Pinpoint the cell where the given text exists, returning its (X, Y) midpoint coordinate. 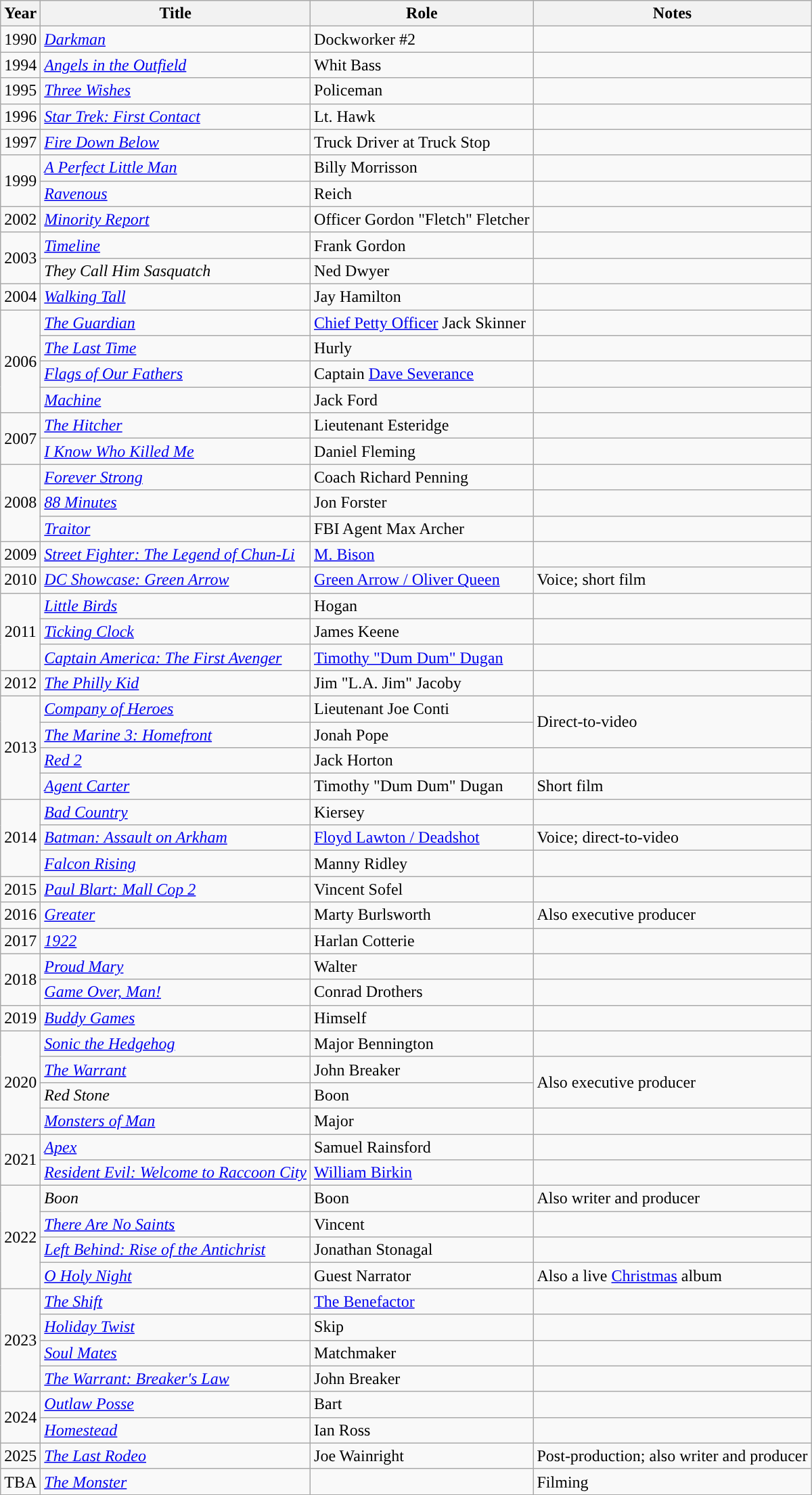
2021 (20, 1160)
2025 (20, 1456)
2012 (20, 683)
2022 (20, 1237)
2016 (20, 915)
They Call Him Sasquatch (176, 271)
James Keene (422, 631)
Whit Bass (422, 65)
Traitor (176, 529)
Three Wishes (176, 91)
Jonah Pope (422, 734)
Title (176, 14)
88 Minutes (176, 503)
Company of Heroes (176, 709)
Monsters of Man (176, 1121)
Joe Wainright (422, 1456)
Chief Petty Officer Jack Skinner (422, 323)
2004 (20, 296)
2019 (20, 1018)
1990 (20, 39)
2007 (20, 439)
Kiersey (422, 812)
2010 (20, 580)
Notes (673, 14)
Voice; direct-to-video (673, 838)
M. Bison (422, 554)
Angels in the Outfield (176, 65)
2018 (20, 979)
Machine (176, 400)
Lieutenant Joe Conti (422, 709)
Minority Report (176, 219)
Game Over, Man! (176, 992)
Apex (176, 1147)
Manny Ridley (422, 864)
2009 (20, 554)
Homestead (176, 1430)
2006 (20, 361)
Also a live Christmas album (673, 1276)
Holiday Twist (176, 1327)
Forever Strong (176, 477)
Dockworker #2 (422, 39)
Daniel Fleming (422, 451)
Ticking Clock (176, 631)
Bart (422, 1404)
1999 (20, 181)
2023 (20, 1340)
The Benefactor (422, 1301)
Timeline (176, 245)
Lieutenant Esteridge (422, 426)
Post-production; also writer and producer (673, 1456)
Bad Country (176, 812)
Agent Carter (176, 786)
The Warrant (176, 1069)
Major Bennington (422, 1044)
Reich (422, 194)
The Marine 3: Homefront (176, 734)
Greater (176, 915)
Captain Dave Severance (422, 374)
DC Showcase: Green Arrow (176, 580)
2011 (20, 631)
There Are No Saints (176, 1224)
2003 (20, 258)
1994 (20, 65)
O Holy Night (176, 1276)
1995 (20, 91)
Truck Driver at Truck Stop (422, 142)
Soul Mates (176, 1353)
Red 2 (176, 761)
Jack Ford (422, 400)
2014 (20, 838)
1922 (176, 941)
2024 (20, 1417)
1997 (20, 142)
Falcon Rising (176, 864)
The Last Rodeo (176, 1456)
Left Behind: Rise of the Antichrist (176, 1250)
Star Trek: First Contact (176, 116)
Walking Tall (176, 296)
The Monster (176, 1481)
Flags of Our Fathers (176, 374)
Frank Gordon (422, 245)
Fire Down Below (176, 142)
The Guardian (176, 323)
I Know Who Killed Me (176, 451)
2017 (20, 941)
Matchmaker (422, 1353)
Year (20, 14)
The Hitcher (176, 426)
Jim "L.A. Jim" Jacoby (422, 683)
Conrad Drothers (422, 992)
Hogan (422, 606)
Street Fighter: The Legend of Chun-Li (176, 554)
The Warrant: Breaker's Law (176, 1379)
2015 (20, 889)
The Shift (176, 1301)
Billy Morrisson (422, 168)
Also writer and producer (673, 1199)
TBA (20, 1481)
Filming (673, 1481)
Green Arrow / Oliver Queen (422, 580)
Sonic the Hedgehog (176, 1044)
The Philly Kid (176, 683)
Ned Dwyer (422, 271)
Lt. Hawk (422, 116)
Harlan Cotterie (422, 941)
Policeman (422, 91)
1996 (20, 116)
Officer Gordon "Fletch" Fletcher (422, 219)
Jonathan Stonagal (422, 1250)
Outlaw Posse (176, 1404)
William Birkin (422, 1173)
The Last Time (176, 349)
Proud Mary (176, 966)
2013 (20, 747)
Vincent Sofel (422, 889)
Role (422, 14)
Jon Forster (422, 503)
Ian Ross (422, 1430)
Samuel Rainsford (422, 1147)
Hurly (422, 349)
Direct-to-video (673, 721)
Major (422, 1121)
2002 (20, 219)
Short film (673, 786)
2008 (20, 503)
Little Birds (176, 606)
Floyd Lawton / Deadshot (422, 838)
Guest Narrator (422, 1276)
Buddy Games (176, 1018)
Marty Burlsworth (422, 915)
Jay Hamilton (422, 296)
Jack Horton (422, 761)
2020 (20, 1082)
Skip (422, 1327)
Coach Richard Penning (422, 477)
Darkman (176, 39)
Paul Blart: Mall Cop 2 (176, 889)
FBI Agent Max Archer (422, 529)
Walter (422, 966)
Himself (422, 1018)
Resident Evil: Welcome to Raccoon City (176, 1173)
A Perfect Little Man (176, 168)
Red Stone (176, 1095)
Vincent (422, 1224)
Voice; short film (673, 580)
Batman: Assault on Arkham (176, 838)
Captain America: The First Avenger (176, 657)
Ravenous (176, 194)
